Locate the cell with the specified text and output its (x, y) center coordinate. 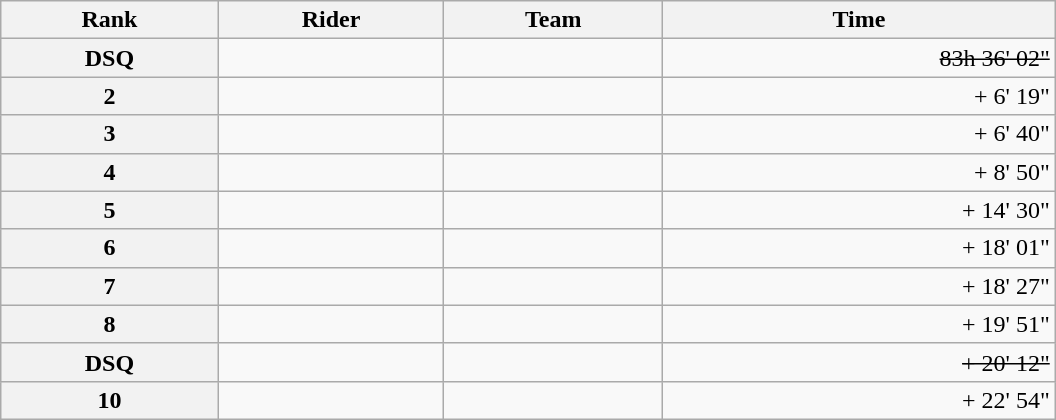
3 (110, 134)
4 (110, 172)
8 (110, 324)
Team (554, 20)
Rider (331, 20)
+ 14' 30" (860, 210)
+ 18' 01" (860, 248)
Rank (110, 20)
6 (110, 248)
+ 20' 12" (860, 362)
+ 6' 40" (860, 134)
+ 6' 19" (860, 96)
2 (110, 96)
10 (110, 400)
+ 8' 50" (860, 172)
7 (110, 286)
83h 36' 02" (860, 58)
5 (110, 210)
+ 19' 51" (860, 324)
Time (860, 20)
+ 18' 27" (860, 286)
+ 22' 54" (860, 400)
